Identify which cell holds the provided text, then report its [X, Y] central coordinate. 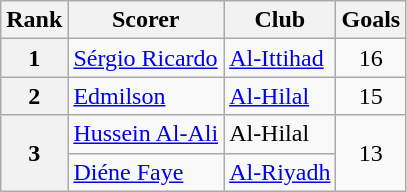
Rank [34, 20]
Sérgio Ricardo [146, 58]
3 [34, 153]
13 [371, 153]
Scorer [146, 20]
16 [371, 58]
15 [371, 96]
Al-Riyadh [280, 172]
Hussein Al-Ali [146, 134]
Goals [371, 20]
Edmilson [146, 96]
Al-Ittihad [280, 58]
Diéne Faye [146, 172]
2 [34, 96]
Club [280, 20]
1 [34, 58]
